For the text-containing cell, return its midpoint in (x, y) coordinate format. 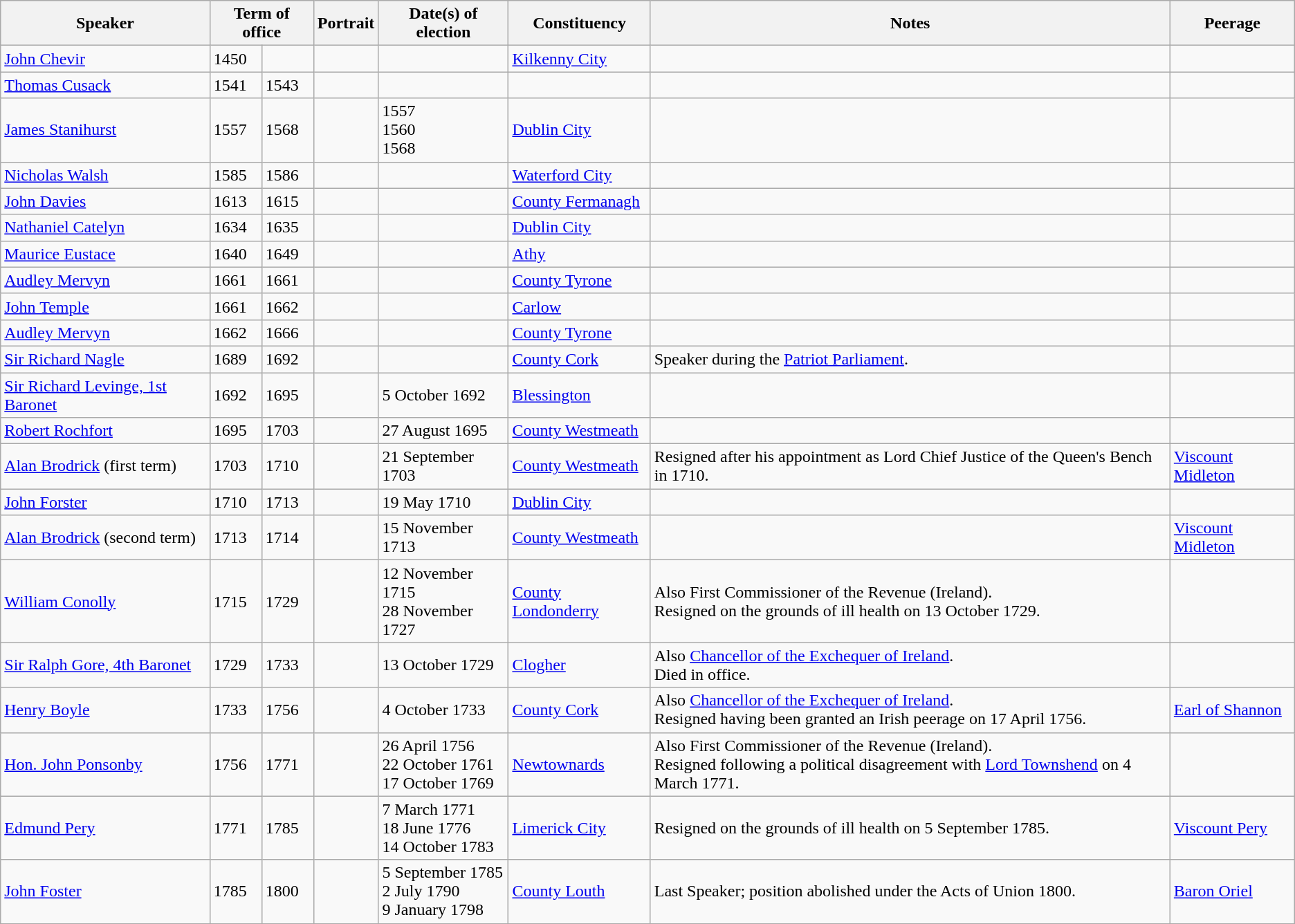
Nicholas Walsh (105, 175)
7 March 177118 June 177614 October 1783 (443, 828)
Hon. John Ponsonby (105, 764)
Constituency (580, 24)
12 November 171528 November 1727 (443, 602)
Speaker (105, 24)
1649 (288, 254)
Resigned on the grounds of ill health on 5 September 1785. (910, 828)
Viscount Pery (1232, 828)
Sir Ralph Gore, 4th Baronet (105, 665)
Carlow (580, 306)
Baron Oriel (1232, 891)
19 May 1710 (443, 502)
Thomas Cusack (105, 85)
27 August 1695 (443, 431)
5 October 1692 (443, 394)
Sir Richard Levinge, 1st Baronet (105, 394)
Waterford City (580, 175)
Nathaniel Catelyn (105, 228)
Kilkenny City (580, 59)
1557 (235, 130)
County Fermanagh (580, 201)
1585 (235, 175)
Athy (580, 254)
1666 (288, 333)
Limerick City (580, 828)
Edmund Pery (105, 828)
1586 (288, 175)
John Davies (105, 201)
County Louth (580, 891)
John Forster (105, 502)
James Stanihurst (105, 130)
1714 (288, 538)
Also Chancellor of the Exchequer of Ireland.Resigned having been granted an Irish peerage on 17 April 1756. (910, 710)
Henry Boyle (105, 710)
William Conolly (105, 602)
Sir Richard Nagle (105, 359)
1689 (235, 359)
1715 (235, 602)
Also First Commissioner of the Revenue (Ireland).Resigned following a political disagreement with Lord Townshend on 4 March 1771. (910, 764)
15 November 1713 (443, 538)
1568 (288, 130)
5 September 17852 July 17909 January 1798 (443, 891)
County Londonderry (580, 602)
Portrait (346, 24)
155715601568 (443, 130)
Clogher (580, 665)
1640 (235, 254)
John Chevir (105, 59)
13 October 1729 (443, 665)
Alan Brodrick (first term) (105, 466)
26 April 175622 October 176117 October 1769 (443, 764)
1634 (235, 228)
Newtownards (580, 764)
Speaker during the Patriot Parliament. (910, 359)
Maurice Eustace (105, 254)
1613 (235, 201)
Also First Commissioner of the Revenue (Ireland).Resigned on the grounds of ill health on 13 October 1729. (910, 602)
1635 (288, 228)
1450 (235, 59)
Robert Rochfort (105, 431)
1800 (288, 891)
Resigned after his appointment as Lord Chief Justice of the Queen's Bench in 1710. (910, 466)
1615 (288, 201)
Date(s) of election (443, 24)
Notes (910, 24)
Earl of Shannon (1232, 710)
4 October 1733 (443, 710)
21 September 1703 (443, 466)
John Temple (105, 306)
1541 (235, 85)
Alan Brodrick (second term) (105, 538)
Also Chancellor of the Exchequer of Ireland.Died in office. (910, 665)
Blessington (580, 394)
Peerage (1232, 24)
1543 (288, 85)
Last Speaker; position abolished under the Acts of Union 1800. (910, 891)
Term of office (261, 24)
John Foster (105, 891)
